Scan for the cell matching the given text and deliver its (X, Y) coordinate at center. 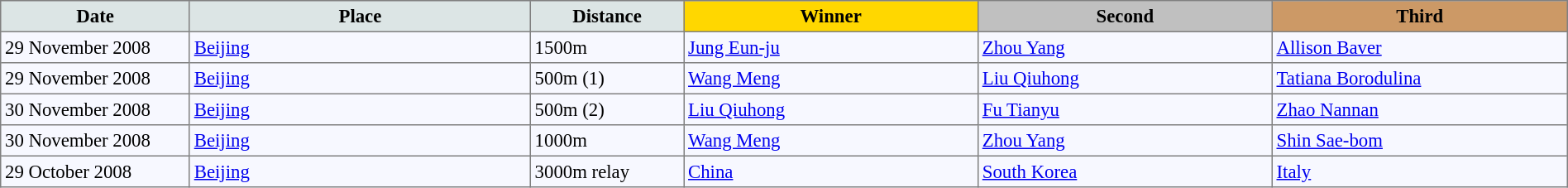
Tatiana Borodulina (1419, 79)
3000m relay (607, 171)
Zhao Nannan (1419, 109)
China (831, 171)
Distance (607, 17)
Jung Eun-ju (831, 47)
500m (2) (607, 109)
500m (1) (607, 79)
Shin Sae-bom (1419, 141)
South Korea (1126, 171)
Fu Tianyu (1126, 109)
29 October 2008 (96, 171)
Second (1126, 17)
Winner (831, 17)
1000m (607, 141)
Allison Baver (1419, 47)
Place (360, 17)
Third (1419, 17)
Date (96, 17)
1500m (607, 47)
Italy (1419, 171)
